Detect which cell encompasses the target text, then output its (X, Y) center coordinate. 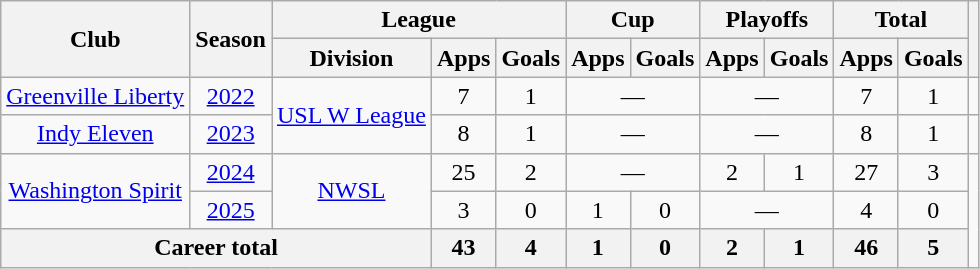
2022 (231, 96)
USL W League (352, 115)
25 (463, 172)
5 (933, 248)
NWSL (352, 191)
Washington Spirit (96, 191)
Total (901, 20)
Indy Eleven (96, 134)
Division (352, 58)
Career total (216, 248)
2025 (231, 210)
Cup (633, 20)
Season (231, 39)
46 (866, 248)
27 (866, 172)
Club (96, 39)
Greenville Liberty (96, 96)
43 (463, 248)
2023 (231, 134)
League (419, 20)
2024 (231, 172)
Playoffs (767, 20)
